Pinpoint the cell where the given text exists, returning its [x, y] midpoint coordinate. 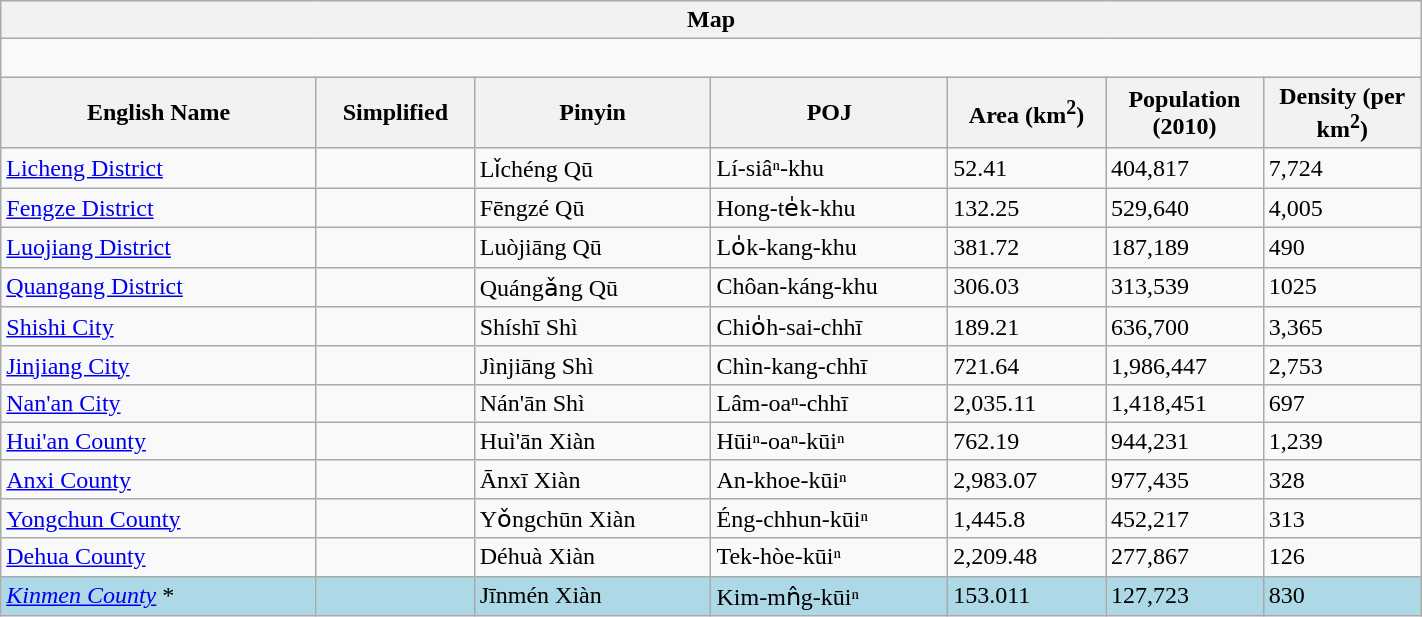
52.41 [1027, 168]
Hui'an County [159, 441]
Jinjiang City [159, 365]
Jìnjiāng Shì [592, 365]
An-khoe-kūiⁿ [830, 479]
153.011 [1027, 596]
Quangang District [159, 287]
Hong-te̍k-khu [830, 208]
404,817 [1185, 168]
Lâm-oaⁿ-chhī [830, 403]
127,723 [1185, 596]
Simplified [395, 113]
Kim-mn̂g-kūiⁿ [830, 596]
2,753 [1342, 365]
Ānxī Xiàn [592, 479]
4,005 [1342, 208]
Tek-hòe-kūiⁿ [830, 557]
944,231 [1185, 441]
762.19 [1027, 441]
Fēngzé Qū [592, 208]
Lí-siâⁿ-khu [830, 168]
Map [711, 20]
Chôan-káng-khu [830, 287]
132.25 [1027, 208]
328 [1342, 479]
Lǐchéng Qū [592, 168]
529,640 [1185, 208]
Huì'ān Xiàn [592, 441]
Quángǎng Qū [592, 287]
2,209.48 [1027, 557]
721.64 [1027, 365]
452,217 [1185, 518]
Yongchun County [159, 518]
697 [1342, 403]
2,035.11 [1027, 403]
Éng-chhun-kūiⁿ [830, 518]
Nán'ān Shì [592, 403]
Nan'an City [159, 403]
Yǒngchūn Xiàn [592, 518]
Déhuà Xiàn [592, 557]
POJ [830, 113]
126 [1342, 557]
189.21 [1027, 327]
830 [1342, 596]
Jīnmén Xiàn [592, 596]
Chìn-kang-chhī [830, 365]
381.72 [1027, 248]
3,365 [1342, 327]
Licheng District [159, 168]
Kinmen County * [159, 596]
490 [1342, 248]
1025 [1342, 287]
Pinyin [592, 113]
313 [1342, 518]
1,239 [1342, 441]
Chio̍h-sai-chhī [830, 327]
English Name [159, 113]
Shishi City [159, 327]
277,867 [1185, 557]
Anxi County [159, 479]
636,700 [1185, 327]
Area (km2) [1027, 113]
306.03 [1027, 287]
2,983.07 [1027, 479]
Shíshī Shì [592, 327]
Fengze District [159, 208]
313,539 [1185, 287]
Density (per km2) [1342, 113]
1,418,451 [1185, 403]
Luojiang District [159, 248]
Population (2010) [1185, 113]
Hūiⁿ-oaⁿ-kūiⁿ [830, 441]
Lo̍k-kang-khu [830, 248]
Dehua County [159, 557]
Luòjiāng Qū [592, 248]
1,445.8 [1027, 518]
977,435 [1185, 479]
7,724 [1342, 168]
187,189 [1185, 248]
1,986,447 [1185, 365]
